Locate the cell with the specified text and output its [x, y] center coordinate. 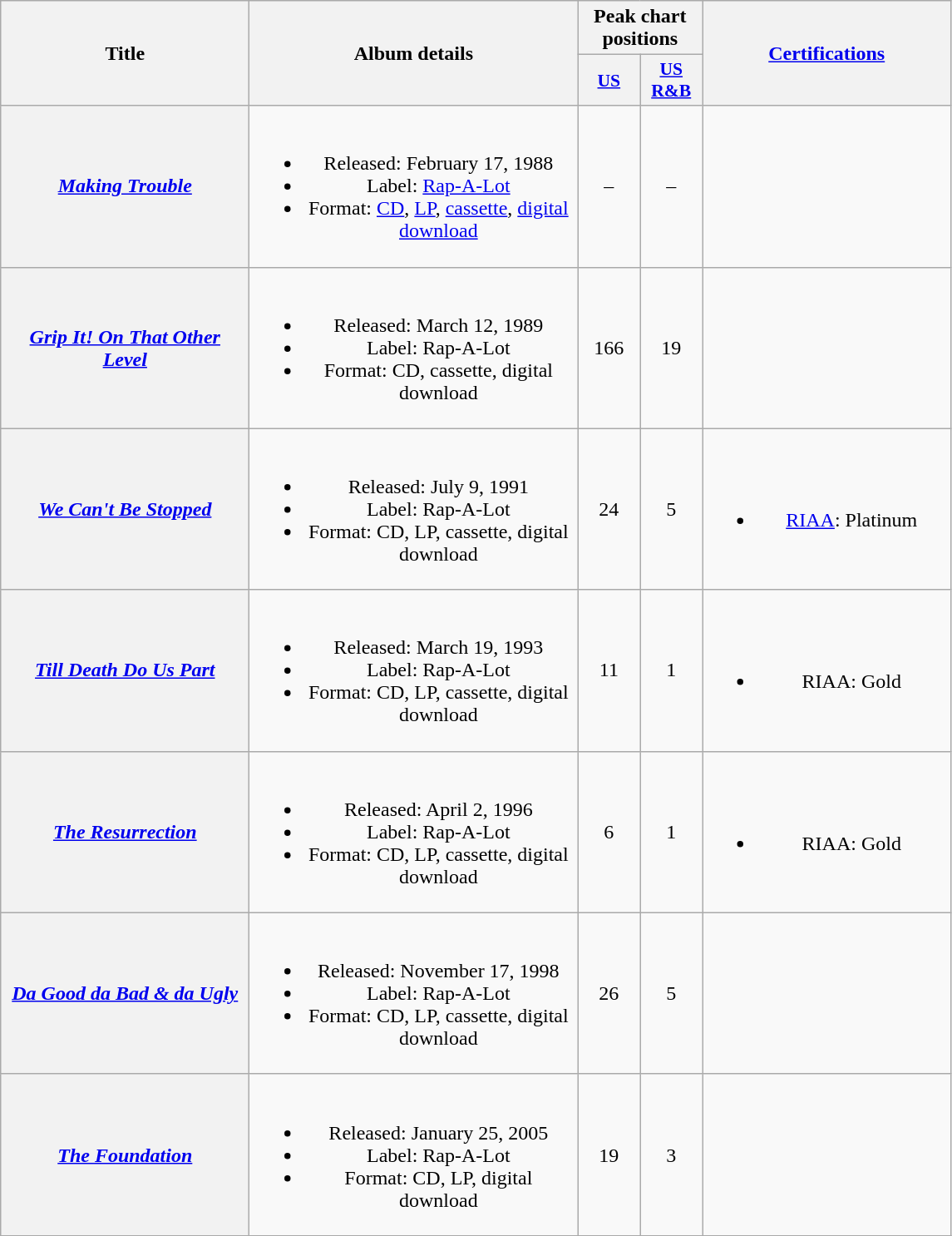
Released: March 19, 1993Label: Rap-A-LotFormat: CD, LP, cassette, digital download [414, 670]
Making Trouble [125, 186]
The Resurrection [125, 832]
US [609, 80]
3 [672, 1154]
Till Death Do Us Part [125, 670]
Released: January 25, 2005Label: Rap-A-LotFormat: CD, LP, digital download [414, 1154]
We Can't Be Stopped [125, 509]
24 [609, 509]
26 [609, 993]
Released: February 17, 1988Label: Rap-A-LotFormat: CD, LP, cassette, digital download [414, 186]
Released: July 9, 1991Label: Rap-A-LotFormat: CD, LP, cassette, digital download [414, 509]
Certifications [826, 53]
Peak chart positions [640, 28]
6 [609, 832]
The Foundation [125, 1154]
US R&B [672, 80]
Grip It! On That Other Level [125, 348]
11 [609, 670]
Title [125, 53]
166 [609, 348]
Released: November 17, 1998Label: Rap-A-LotFormat: CD, LP, cassette, digital download [414, 993]
Da Good da Bad & da Ugly [125, 993]
Released: March 12, 1989Label: Rap-A-LotFormat: CD, cassette, digital download [414, 348]
Album details [414, 53]
Released: April 2, 1996Label: Rap-A-LotFormat: CD, LP, cassette, digital download [414, 832]
RIAA: Platinum [826, 509]
